Search for the cell housing the specified text and yield its (x, y) center coordinate. 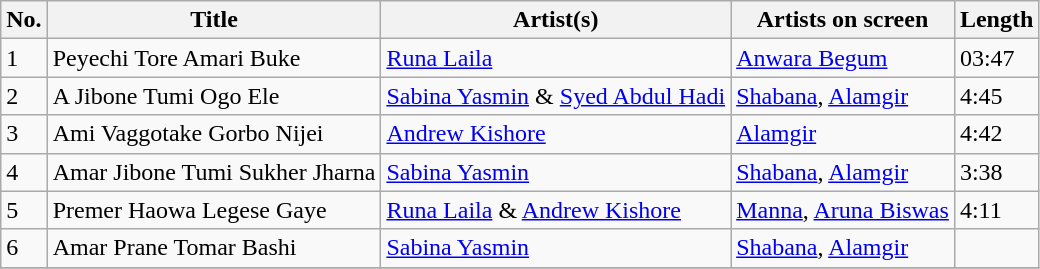
Artists on screen (843, 20)
Runa Laila (556, 58)
4:45 (996, 96)
Amar Prane Tomar Bashi (214, 248)
4:11 (996, 210)
3 (24, 134)
Ami Vaggotake Gorbo Nijei (214, 134)
6 (24, 248)
1 (24, 58)
Artist(s) (556, 20)
Title (214, 20)
Runa Laila & Andrew Kishore (556, 210)
Premer Haowa Legese Gaye (214, 210)
Peyechi Tore Amari Buke (214, 58)
A Jibone Tumi Ogo Ele (214, 96)
Amar Jibone Tumi Sukher Jharna (214, 172)
Anwara Begum (843, 58)
2 (24, 96)
Sabina Yasmin & Syed Abdul Hadi (556, 96)
3:38 (996, 172)
5 (24, 210)
4:42 (996, 134)
Manna, Aruna Biswas (843, 210)
Length (996, 20)
Andrew Kishore (556, 134)
No. (24, 20)
Alamgir (843, 134)
03:47 (996, 58)
4 (24, 172)
